Return the [X, Y] coordinate for the center point of the cell that contains the specified text.  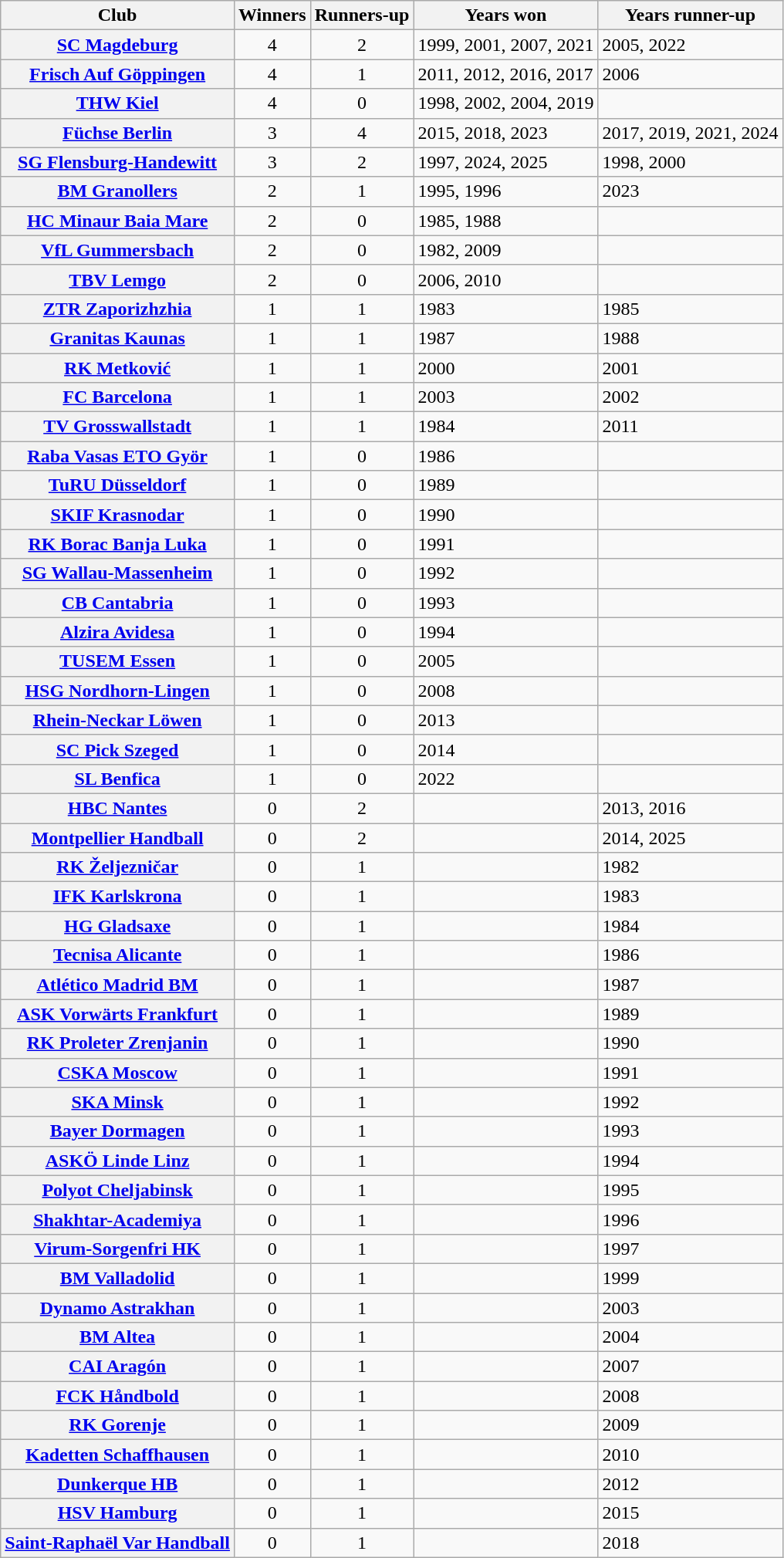
Years runner-up [690, 15]
TV Grosswallstadt [117, 427]
Raba Vasas ETO Györ [117, 456]
2014 [506, 749]
ZTR Zaporizhzhia [117, 309]
RK Proleter Zrenjanin [117, 1043]
Kadetten Schaffhausen [117, 1455]
2005 [506, 661]
FC Barcelona [117, 397]
1997 [690, 1249]
2000 [506, 368]
Dynamo Astrakhan [117, 1308]
RK Gorenje [117, 1425]
HBC Nantes [117, 808]
2006, 2010 [506, 279]
IFK Karlskrona [117, 897]
2022 [506, 779]
TBV Lemgo [117, 279]
1982, 2009 [506, 250]
2004 [690, 1337]
RK Borac Banja Luka [117, 544]
2001 [690, 368]
Years won [506, 15]
SKA Minsk [117, 1102]
1997, 2024, 2025 [506, 162]
VfL Gummersbach [117, 250]
1998, 2002, 2004, 2019 [506, 103]
HSV Hamburg [117, 1513]
Polyot Cheljabinsk [117, 1190]
2015, 2018, 2023 [506, 133]
1999 [690, 1278]
HC Minaur Baia Mare [117, 221]
BM Granollers [117, 191]
TuRU Düsseldorf [117, 485]
Winners [272, 15]
Shakhtar-Academiya [117, 1219]
ASKÖ Linde Linz [117, 1161]
Dunkerque HB [117, 1484]
Tecnisa Alicante [117, 955]
CB Cantabria [117, 603]
2010 [690, 1455]
CSKA Moscow [117, 1073]
Alzira Avidesa [117, 632]
Atlético Madrid BM [117, 985]
Bayer Dormagen [117, 1131]
SG Wallau-Massenheim [117, 573]
2015 [690, 1513]
1982 [690, 867]
2013 [506, 720]
2017, 2019, 2021, 2024 [690, 133]
Granitas Kaunas [117, 338]
2013, 2016 [690, 808]
1985, 1988 [506, 221]
THW Kiel [117, 103]
Frisch Auf Göppingen [117, 74]
1995, 1996 [506, 191]
Saint-Raphaël Var Handball [117, 1543]
1988 [690, 338]
1998, 2000 [690, 162]
2009 [690, 1425]
2018 [690, 1543]
2005, 2022 [690, 45]
HG Gladsaxe [117, 926]
2002 [690, 397]
SKIF Krasnodar [117, 515]
Montpellier Handball [117, 837]
2011 [690, 427]
SL Benfica [117, 779]
RK Željezničar [117, 867]
BM Altea [117, 1337]
1996 [690, 1219]
1995 [690, 1190]
2023 [690, 191]
2014, 2025 [690, 837]
Rhein-Neckar Löwen [117, 720]
SC Pick Szeged [117, 749]
TUSEM Essen [117, 661]
ASK Vorwärts Frankfurt [117, 1014]
2011, 2012, 2016, 2017 [506, 74]
Club [117, 15]
CAI Aragón [117, 1367]
HSG Nordhorn-Lingen [117, 691]
Runners-up [362, 15]
RK Metković [117, 368]
SG Flensburg-Handewitt [117, 162]
Virum-Sorgenfri HK [117, 1249]
1985 [690, 309]
FCK Håndbold [117, 1396]
1999, 2001, 2007, 2021 [506, 45]
SC Magdeburg [117, 45]
2012 [690, 1484]
BM Valladolid [117, 1278]
2007 [690, 1367]
Füchse Berlin [117, 133]
2006 [690, 74]
